Capture the cell that displays the provided text and extract its (X, Y) central coordinate. 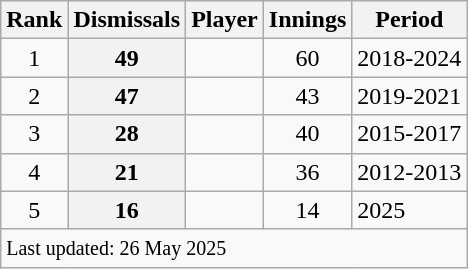
Rank (34, 20)
49 (127, 58)
Innings (307, 20)
1 (34, 58)
Last updated: 26 May 2025 (234, 248)
Player (225, 20)
Dismissals (127, 20)
28 (127, 134)
2015-2017 (410, 134)
2 (34, 96)
43 (307, 96)
16 (127, 210)
2018-2024 (410, 58)
4 (34, 172)
14 (307, 210)
2019-2021 (410, 96)
47 (127, 96)
21 (127, 172)
3 (34, 134)
2012-2013 (410, 172)
40 (307, 134)
5 (34, 210)
36 (307, 172)
2025 (410, 210)
Period (410, 20)
60 (307, 58)
